Locate the cell with the specified text and output its [X, Y] center coordinate. 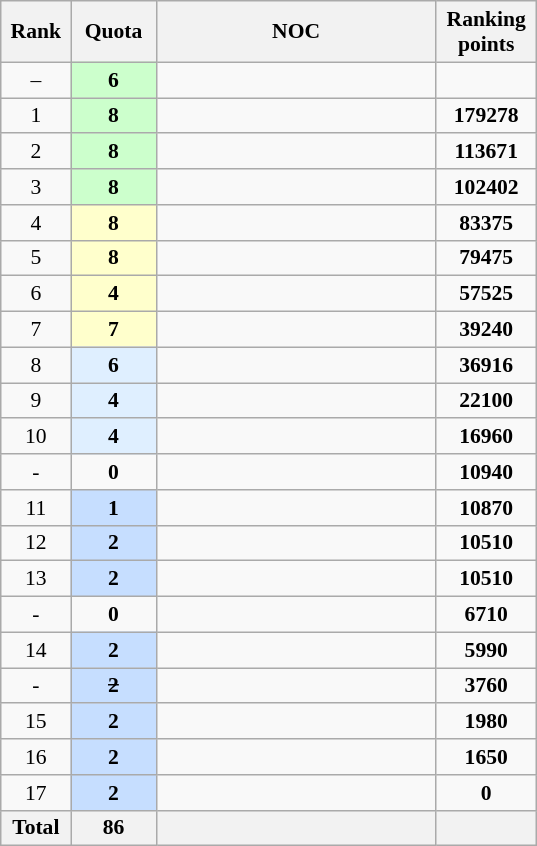
NOC [296, 32]
3760 [486, 686]
17 [36, 793]
10 [36, 437]
10940 [486, 472]
9 [36, 401]
179278 [486, 116]
– [36, 80]
15 [36, 722]
1980 [486, 722]
57525 [486, 294]
102402 [486, 187]
16 [36, 757]
Total [36, 828]
5990 [486, 650]
3 [36, 187]
11 [36, 508]
Quota [114, 32]
10870 [486, 508]
5 [36, 258]
83375 [486, 223]
Ranking points [486, 32]
13 [36, 579]
12 [36, 543]
14 [36, 650]
39240 [486, 330]
16960 [486, 437]
22100 [486, 401]
Rank [36, 32]
1650 [486, 757]
36916 [486, 365]
6710 [486, 615]
86 [114, 828]
79475 [486, 258]
113671 [486, 152]
